Scan for the cell matching the given text and deliver its [X, Y] coordinate at center. 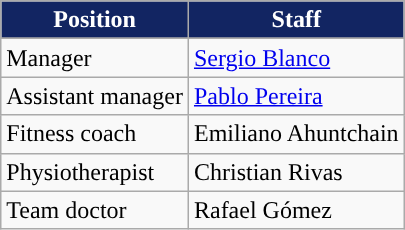
Position [95, 20]
Pablo Pereira [296, 96]
Manager [95, 58]
Fitness coach [95, 134]
Assistant manager [95, 96]
Physiotherapist [95, 172]
Sergio Blanco [296, 58]
Christian Rivas [296, 172]
Emiliano Ahuntchain [296, 134]
Team doctor [95, 210]
Rafael Gómez [296, 210]
Staff [296, 20]
